Scan for the cell matching the given text and deliver its (x, y) coordinate at center. 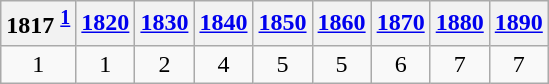
2 (164, 64)
1850 (282, 24)
1870 (400, 24)
1830 (164, 24)
1817 1 (38, 24)
1890 (518, 24)
1880 (460, 24)
1860 (342, 24)
4 (224, 64)
6 (400, 64)
1840 (224, 24)
1820 (106, 24)
